Search for the cell housing the specified text and yield its [X, Y] center coordinate. 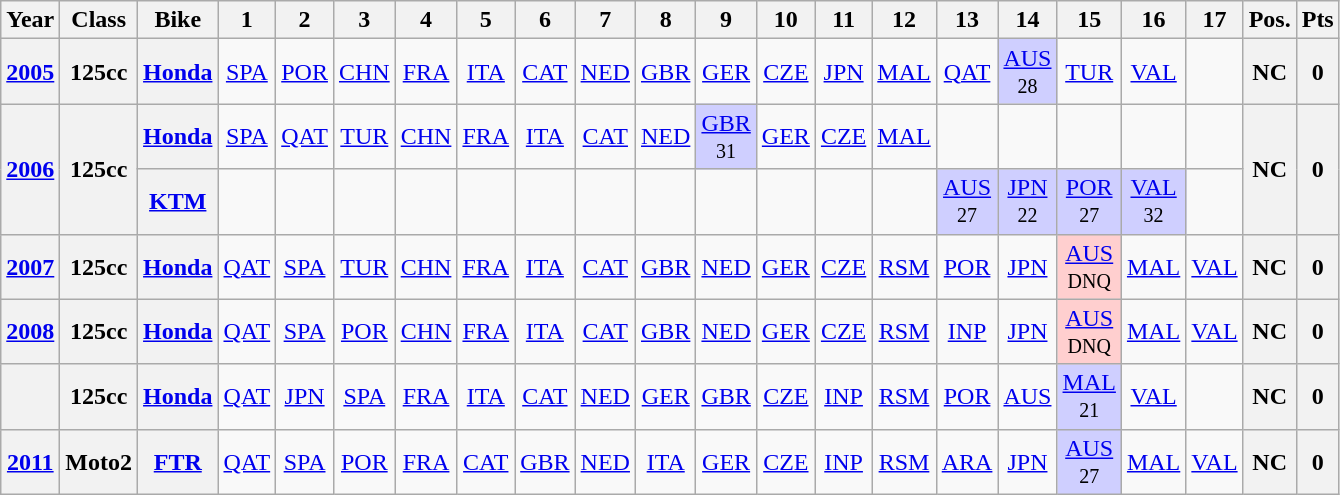
8 [665, 20]
Bike [178, 20]
2008 [30, 332]
GBR31 [726, 136]
15 [1089, 20]
FTR [178, 462]
AUS [1028, 396]
2007 [30, 266]
14 [1028, 20]
Year [30, 20]
POR27 [1089, 202]
MAL21 [1089, 396]
Pos. [1270, 20]
10 [786, 20]
1 [247, 20]
VAL32 [1153, 202]
AUS28 [1028, 72]
11 [843, 20]
2011 [30, 462]
12 [904, 20]
17 [1214, 20]
13 [967, 20]
4 [426, 20]
2005 [30, 72]
JPN22 [1028, 202]
3 [364, 20]
7 [605, 20]
2 [305, 20]
ARA [967, 462]
5 [486, 20]
Pts [1318, 20]
9 [726, 20]
16 [1153, 20]
Class [99, 20]
6 [545, 20]
Moto2 [99, 462]
KTM [178, 202]
2006 [30, 169]
